For the text-containing cell, return its midpoint in (x, y) coordinate format. 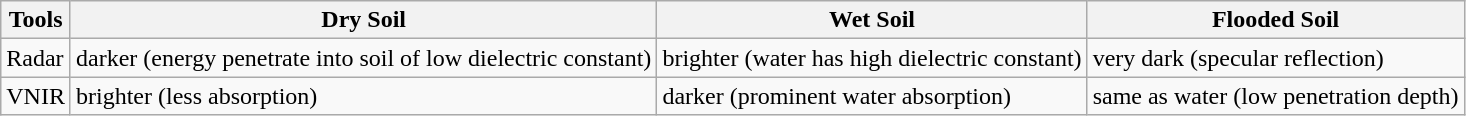
same as water (low penetration depth) (1276, 96)
Wet Soil (872, 20)
VNIR (36, 96)
darker (prominent water absorption) (872, 96)
Dry Soil (363, 20)
Flooded Soil (1276, 20)
brighter (water has high dielectric constant) (872, 58)
very dark (specular reflection) (1276, 58)
Tools (36, 20)
darker (energy penetrate into soil of low dielectric constant) (363, 58)
Radar (36, 58)
brighter (less absorption) (363, 96)
